Capture the cell that displays the provided text and extract its [X, Y] central coordinate. 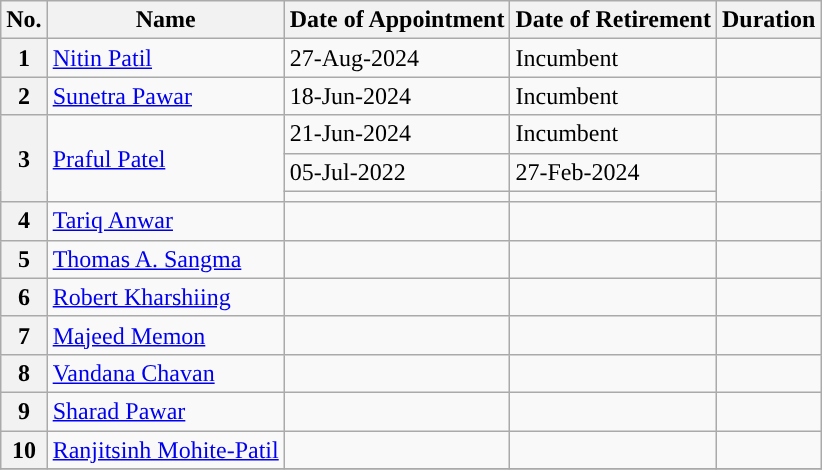
Robert Kharshiing [166, 297]
27-Feb-2024 [614, 172]
Date of Retirement [614, 20]
Nitin Patil [166, 58]
8 [24, 373]
Sharad Pawar [166, 411]
6 [24, 297]
Sunetra Pawar [166, 96]
21-Jun-2024 [397, 134]
Majeed Memon [166, 335]
4 [24, 221]
Duration [768, 20]
7 [24, 335]
3 [24, 158]
Vandana Chavan [166, 373]
Ranjitsinh Mohite-Patil [166, 449]
Tariq Anwar [166, 221]
5 [24, 259]
10 [24, 449]
Date of Appointment [397, 20]
Praful Patel [166, 158]
No. [24, 20]
9 [24, 411]
Name [166, 20]
Thomas A. Sangma [166, 259]
1 [24, 58]
27-Aug-2024 [397, 58]
18-Jun-2024 [397, 96]
2 [24, 96]
05-Jul-2022 [397, 172]
